Provide the (x, y) coordinate of the cell's center where the given text is located.  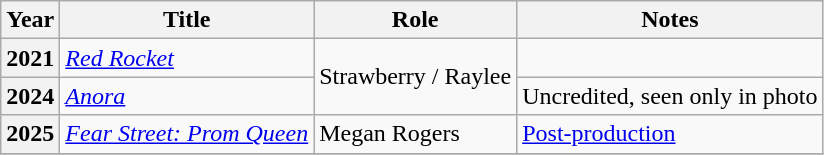
Red Rocket (187, 58)
Role (416, 20)
2021 (30, 58)
2025 (30, 134)
Anora (187, 96)
Title (187, 20)
Megan Rogers (416, 134)
Year (30, 20)
Notes (670, 20)
Strawberry / Raylee (416, 77)
Post-production (670, 134)
Fear Street: Prom Queen (187, 134)
2024 (30, 96)
Uncredited, seen only in photo (670, 96)
